Return the [x, y] coordinate for the center point of the cell that contains the specified text.  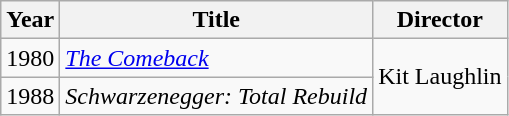
Kit Laughlin [440, 77]
Director [440, 20]
Schwarzenegger: Total Rebuild [216, 96]
Title [216, 20]
1988 [30, 96]
1980 [30, 58]
The Comeback [216, 58]
Year [30, 20]
